Detect which cell encompasses the target text, then output its (X, Y) center coordinate. 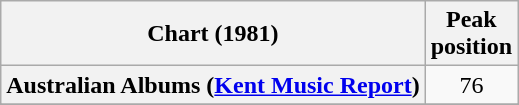
Peakposition (471, 34)
76 (471, 85)
Chart (1981) (213, 34)
Australian Albums (Kent Music Report) (213, 85)
